Provide the [x, y] coordinate of the cell's center where the given text is located.  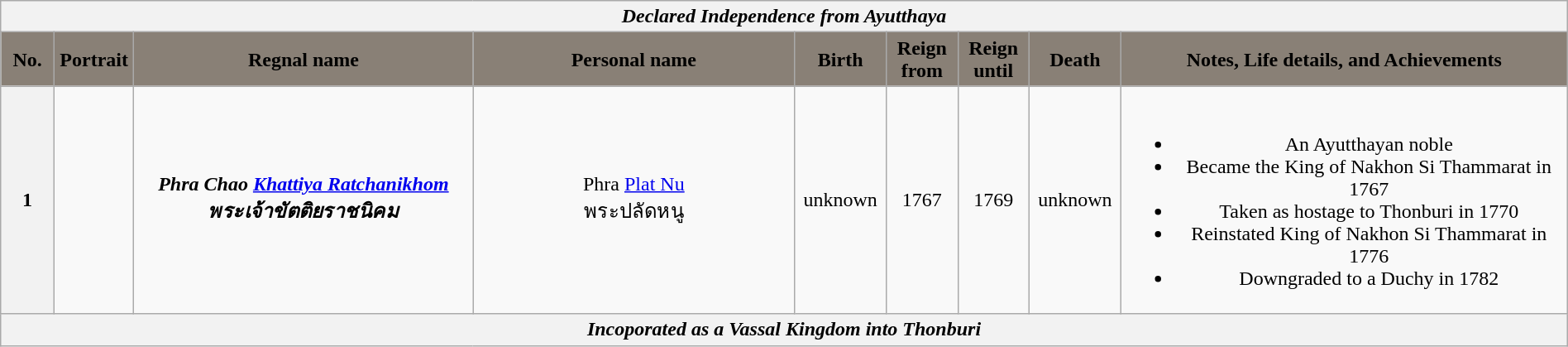
Reign from [922, 60]
Phra Plat Nuพระปลัดหนู [633, 200]
Regnal name [304, 60]
Reign until [993, 60]
1769 [993, 200]
No. [28, 60]
Declared Independence from Ayutthaya [784, 17]
1767 [922, 200]
Portrait [93, 60]
Birth [840, 60]
Death [1075, 60]
Notes, Life details, and Achievements [1344, 60]
Incoporated as a Vassal Kingdom into Thonburi [784, 330]
Phra Chao Khattiya Ratchanikhomพระเจ้าขัตติยราชนิคม [304, 200]
Personal name [633, 60]
1 [28, 200]
